Extract the (x, y) coordinate from the center of the cell holding the provided text.  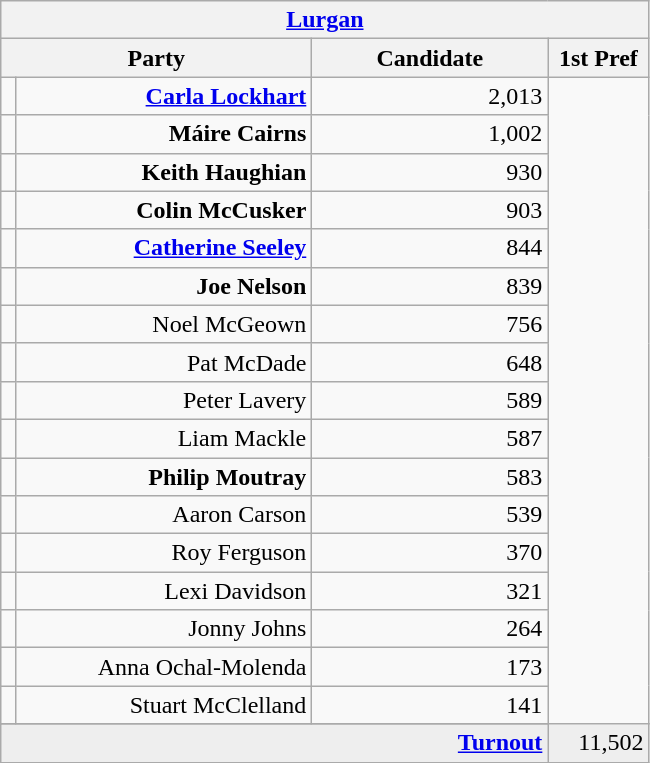
756 (430, 324)
Philip Moutray (164, 477)
1,002 (430, 134)
930 (430, 172)
264 (430, 629)
Lexi Davidson (164, 591)
Liam Mackle (164, 438)
587 (430, 438)
Keith Haughian (164, 172)
11,502 (598, 743)
Peter Lavery (164, 400)
Roy Ferguson (164, 553)
Candidate (430, 58)
Máire Cairns (164, 134)
321 (430, 591)
Stuart McClelland (164, 705)
844 (430, 248)
Joe Nelson (164, 286)
2,013 (430, 96)
Aaron Carson (164, 515)
Anna Ochal-Molenda (164, 667)
Lurgan (325, 20)
Catherine Seeley (164, 248)
539 (430, 515)
Party (156, 58)
839 (430, 286)
Noel McGeown (164, 324)
Pat McDade (164, 362)
Jonny Johns (164, 629)
589 (430, 400)
Carla Lockhart (164, 96)
173 (430, 667)
370 (430, 553)
141 (430, 705)
1st Pref (598, 58)
Colin McCusker (164, 210)
583 (430, 477)
648 (430, 362)
903 (430, 210)
Turnout (274, 743)
